Output the [x, y] coordinate of the center of the cell containing the given text.  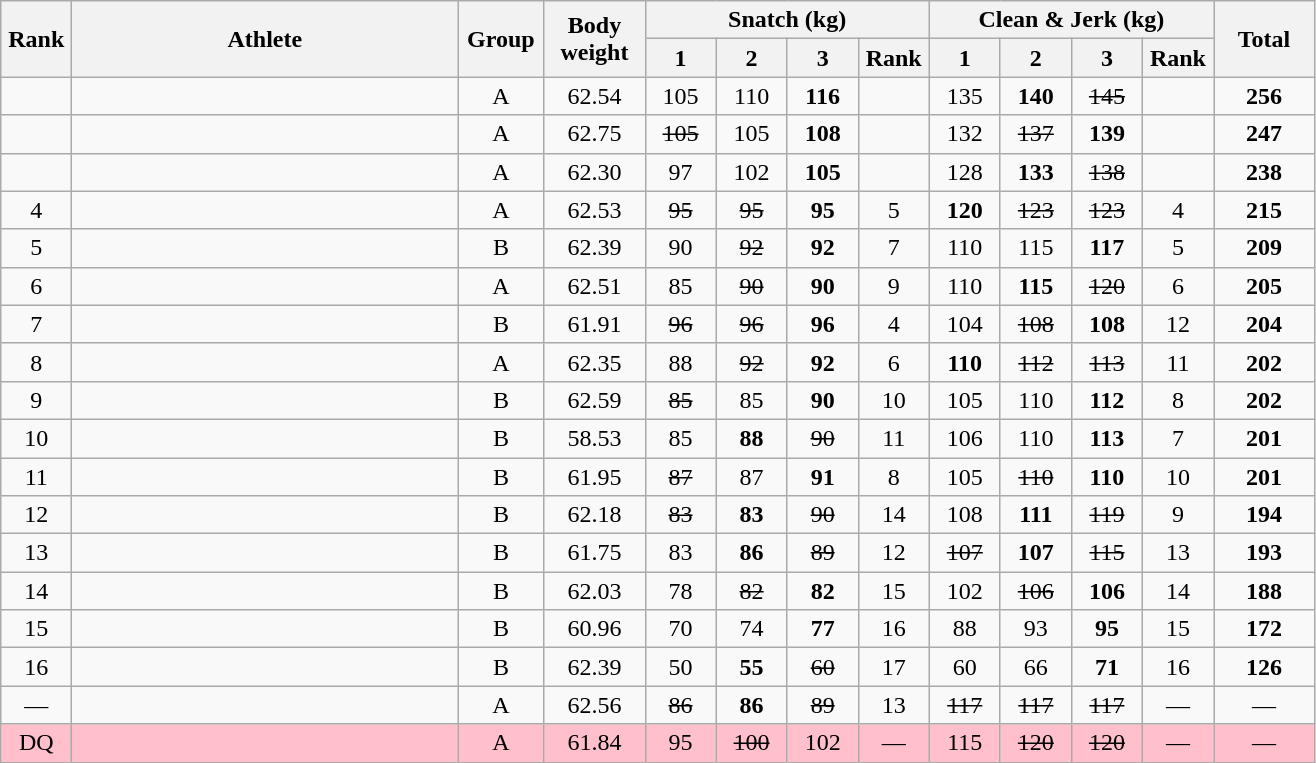
93 [1036, 629]
55 [752, 667]
128 [964, 172]
77 [822, 629]
104 [964, 324]
62.54 [594, 96]
62.30 [594, 172]
62.53 [594, 210]
145 [1106, 96]
Snatch (kg) [787, 20]
60.96 [594, 629]
DQ [36, 743]
66 [1036, 667]
238 [1264, 172]
17 [894, 667]
70 [680, 629]
116 [822, 96]
100 [752, 743]
62.51 [594, 286]
205 [1264, 286]
61.95 [594, 477]
133 [1036, 172]
61.91 [594, 324]
140 [1036, 96]
119 [1106, 515]
62.56 [594, 705]
62.59 [594, 400]
78 [680, 591]
256 [1264, 96]
Clean & Jerk (kg) [1071, 20]
111 [1036, 515]
Group [501, 39]
188 [1264, 591]
126 [1264, 667]
204 [1264, 324]
135 [964, 96]
62.18 [594, 515]
50 [680, 667]
Total [1264, 39]
71 [1106, 667]
97 [680, 172]
215 [1264, 210]
62.35 [594, 362]
74 [752, 629]
132 [964, 134]
193 [1264, 553]
139 [1106, 134]
247 [1264, 134]
Body weight [594, 39]
61.75 [594, 553]
62.75 [594, 134]
91 [822, 477]
172 [1264, 629]
62.03 [594, 591]
194 [1264, 515]
138 [1106, 172]
61.84 [594, 743]
Athlete [265, 39]
137 [1036, 134]
58.53 [594, 438]
209 [1264, 248]
